Identify which cell holds the provided text, then report its [X, Y] central coordinate. 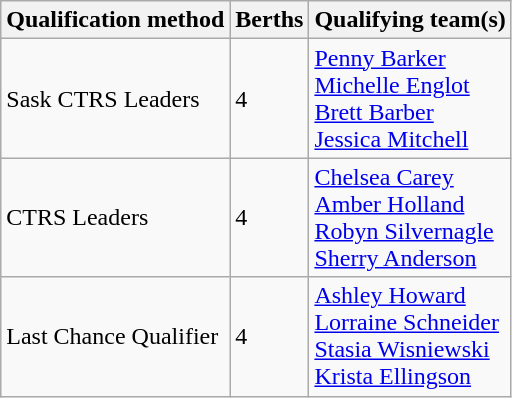
CTRS Leaders [116, 218]
Qualification method [116, 20]
Sask CTRS Leaders [116, 98]
Ashley Howard Lorraine Schneider Stasia Wisniewski Krista Ellingson [410, 336]
Penny Barker Michelle Englot Brett Barber Jessica Mitchell [410, 98]
Chelsea Carey Amber Holland Robyn Silvernagle Sherry Anderson [410, 218]
Berths [270, 20]
Last Chance Qualifier [116, 336]
Qualifying team(s) [410, 20]
